Search for the cell housing the specified text and yield its [x, y] center coordinate. 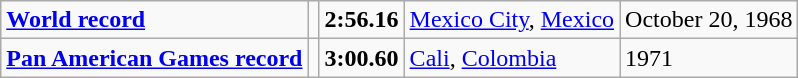
1971 [709, 58]
October 20, 1968 [709, 20]
Pan American Games record [154, 58]
3:00.60 [362, 58]
2:56.16 [362, 20]
Mexico City, Mexico [512, 20]
World record [154, 20]
Cali, Colombia [512, 58]
